Scan for the cell matching the given text and deliver its [x, y] coordinate at center. 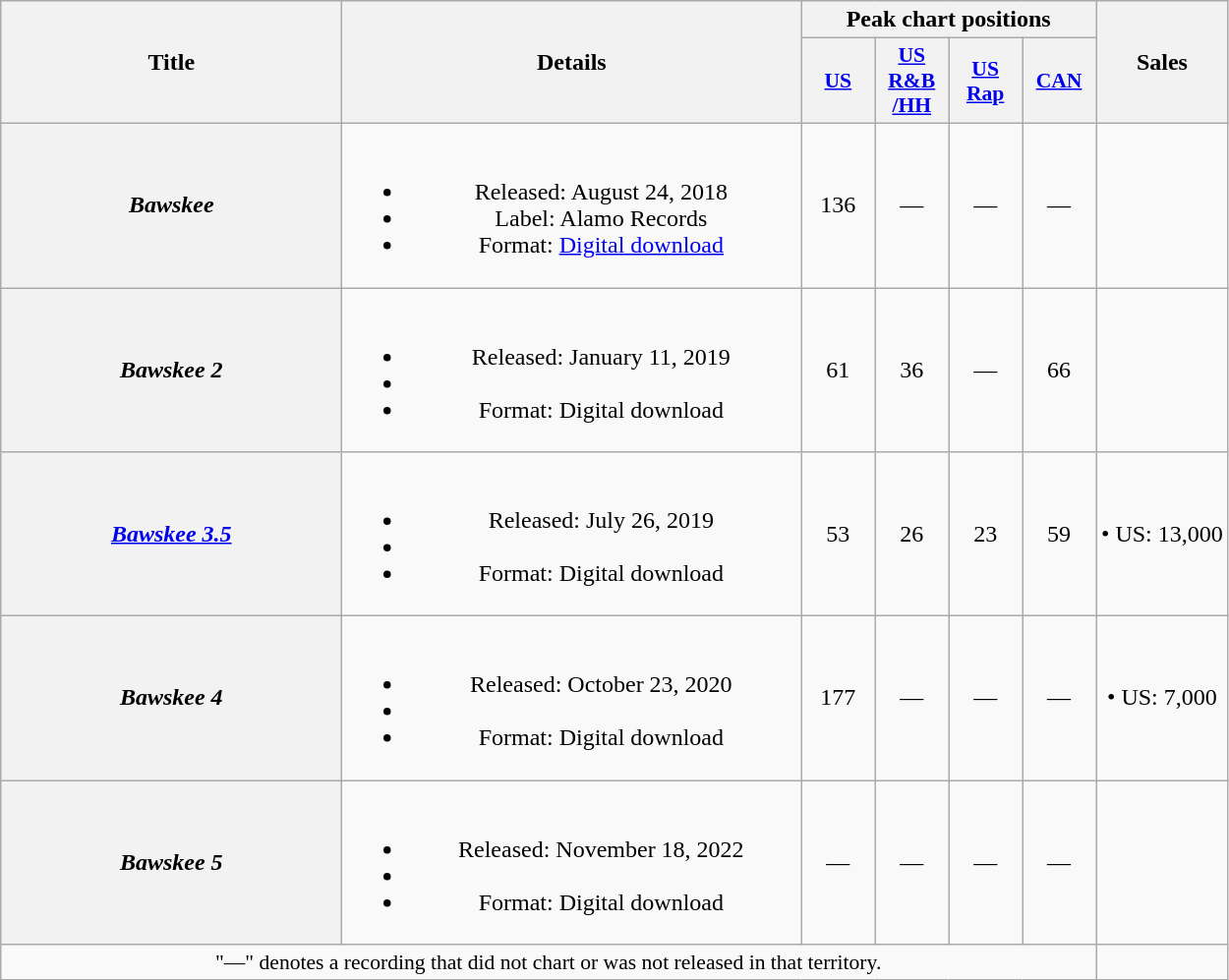
Bawskee [171, 204]
53 [838, 535]
USR&B/HH [912, 81]
CAN [1060, 81]
Bawskee 4 [171, 698]
26 [912, 535]
• US: 13,000 [1162, 535]
"—" denotes a recording that did not chart or was not released in that territory. [549, 962]
36 [912, 370]
Released: July 26, 2019Format: Digital download [572, 535]
Released: October 23, 2020Format: Digital download [572, 698]
Released: August 24, 2018Label: Alamo RecordsFormat: Digital download [572, 204]
61 [838, 370]
59 [1060, 535]
• US: 7,000 [1162, 698]
Details [572, 63]
177 [838, 698]
Sales [1162, 63]
Bawskee 3.5 [171, 535]
66 [1060, 370]
Title [171, 63]
Bawskee 5 [171, 863]
Released: January 11, 2019Format: Digital download [572, 370]
Peak chart positions [949, 20]
Bawskee 2 [171, 370]
136 [838, 204]
23 [985, 535]
US Rap [985, 81]
US [838, 81]
Released: November 18, 2022Format: Digital download [572, 863]
